For the text-containing cell, return its midpoint in (x, y) coordinate format. 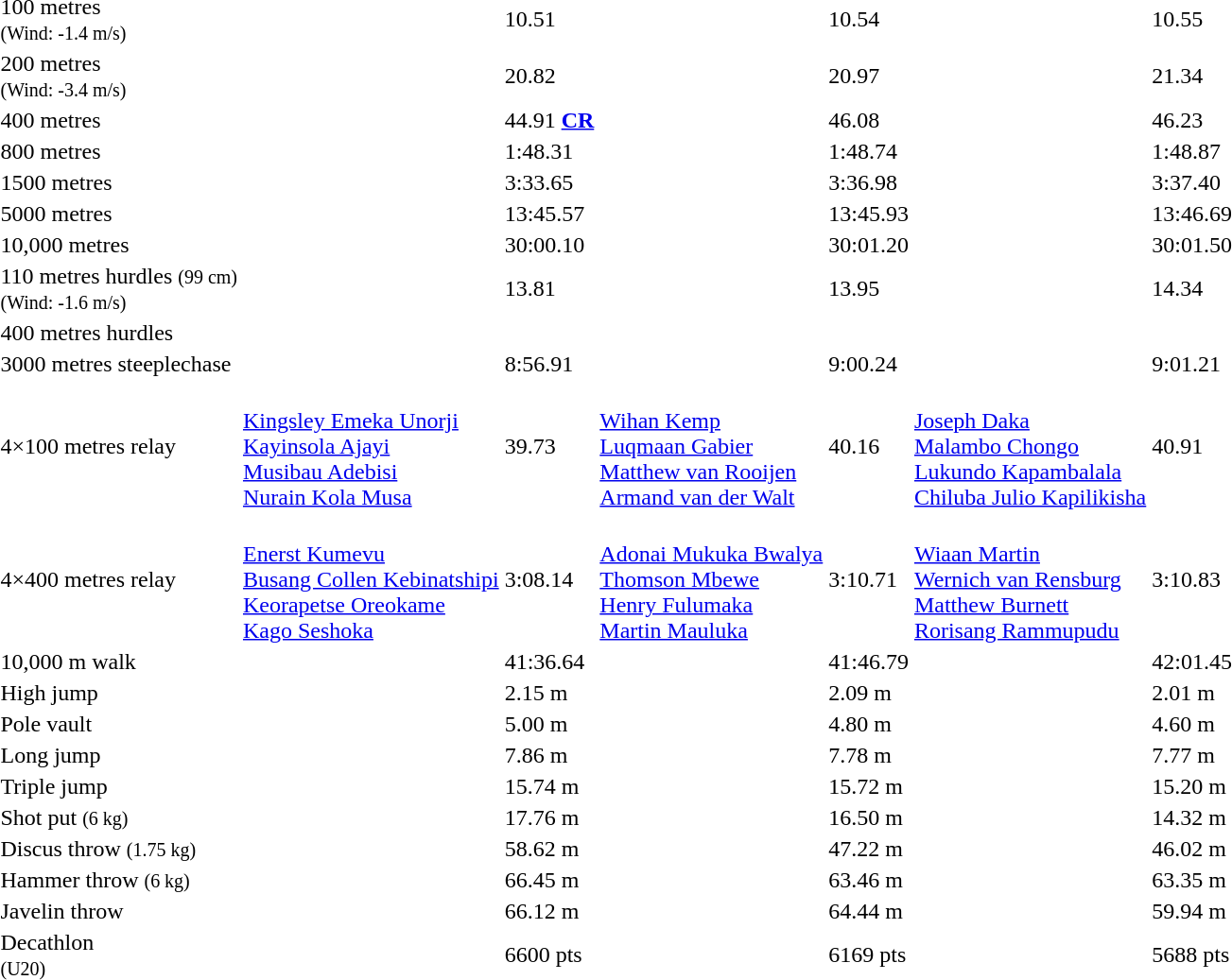
Wihan KempLuqmaan GabierMatthew van RooijenArmand van der Walt (711, 446)
13.81 (549, 289)
40.16 (869, 446)
41:46.79 (869, 662)
9:00.24 (869, 364)
64.44 m (869, 911)
Enerst KumevuBusang Collen KebinatshipiKeorapetse OreokameKago Seshoka (371, 579)
4.80 m (869, 724)
3:10.71 (869, 579)
2.09 m (869, 693)
2.15 m (549, 693)
13.95 (869, 289)
Wiaan MartinWernich van RensburgMatthew BurnettRorisang Rammupudu (1030, 579)
44.91 CR (549, 120)
30:01.20 (869, 245)
1:48.74 (869, 151)
30:00.10 (549, 245)
17.76 m (549, 817)
3:36.98 (869, 182)
58.62 m (549, 849)
46.08 (869, 120)
20.97 (869, 76)
63.46 m (869, 880)
13:45.57 (549, 214)
15.72 m (869, 786)
Kingsley Emeka UnorjiKayinsola AjayiMusibau AdebisiNurain Kola Musa (371, 446)
5.00 m (549, 724)
66.12 m (549, 911)
41:36.64 (549, 662)
16.50 m (869, 817)
Joseph DakaMalambo ChongoLukundo KapambalalaChiluba Julio Kapilikisha (1030, 446)
7.86 m (549, 755)
66.45 m (549, 880)
Adonai Mukuka BwalyaThomson MbeweHenry FulumakaMartin Mauluka (711, 579)
3:33.65 (549, 182)
8:56.91 (549, 364)
47.22 m (869, 849)
15.74 m (549, 786)
3:08.14 (549, 579)
39.73 (549, 446)
1:48.31 (549, 151)
20.82 (549, 76)
13:45.93 (869, 214)
7.78 m (869, 755)
